Locate the cell with the specified text and output its [X, Y] center coordinate. 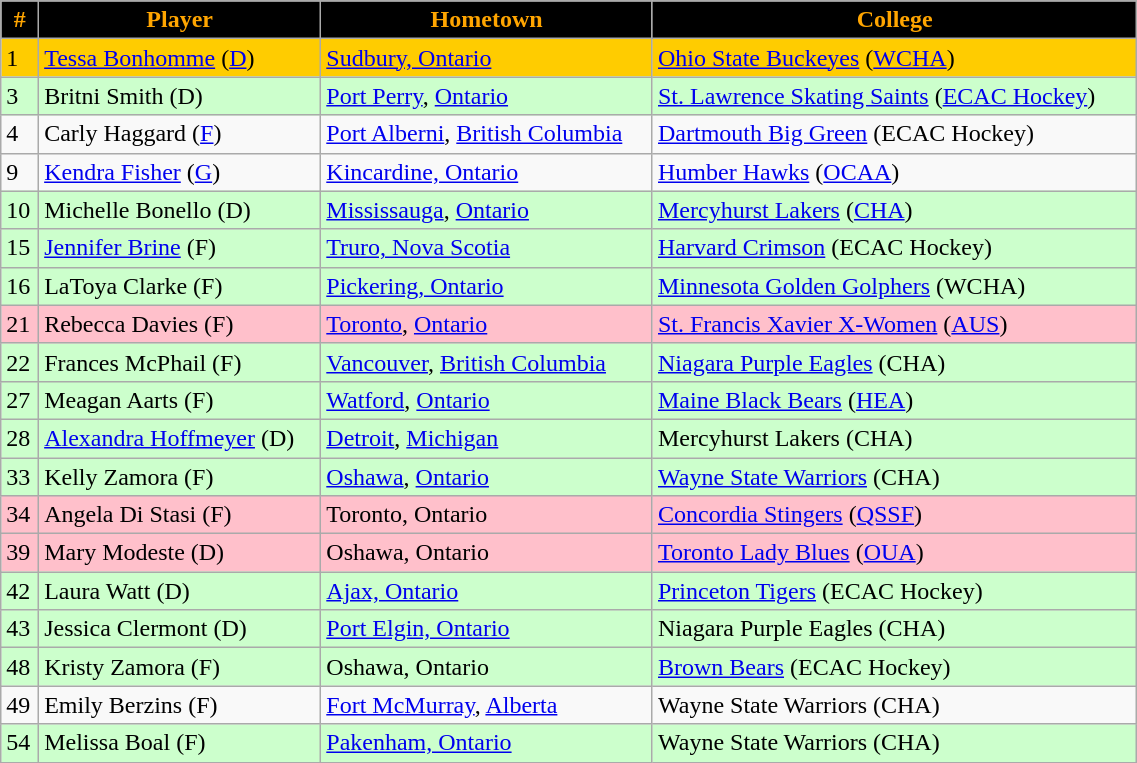
Ajax, Ontario [487, 591]
1 [20, 58]
48 [20, 667]
Jennifer Brine (F) [180, 248]
Kendra Fisher (G) [180, 172]
Concordia Stingers (QSSF) [894, 515]
Ohio State Buckeyes (WCHA) [894, 58]
21 [20, 324]
Port Elgin, Ontario [487, 629]
Kristy Zamora (F) [180, 667]
16 [20, 286]
34 [20, 515]
Fort McMurray, Alberta [487, 705]
Vancouver, British Columbia [487, 362]
Kincardine, Ontario [487, 172]
54 [20, 743]
43 [20, 629]
Carly Haggard (F) [180, 134]
St. Francis Xavier X-Women (AUS) [894, 324]
Sudbury, Ontario [487, 58]
Detroit, Michigan [487, 438]
Hometown [487, 20]
Rebecca Davies (F) [180, 324]
3 [20, 96]
Mary Modeste (D) [180, 553]
Pakenham, Ontario [487, 743]
Kelly Zamora (F) [180, 477]
Frances McPhail (F) [180, 362]
15 [20, 248]
St. Lawrence Skating Saints (ECAC Hockey) [894, 96]
Meagan Aarts (F) [180, 400]
Michelle Bonello (D) [180, 210]
Laura Watt (D) [180, 591]
27 [20, 400]
28 [20, 438]
Alexandra Hoffmeyer (D) [180, 438]
Princeton Tigers (ECAC Hockey) [894, 591]
Watford, Ontario [487, 400]
Player [180, 20]
33 [20, 477]
Melissa Boal (F) [180, 743]
39 [20, 553]
Pickering, Ontario [487, 286]
9 [20, 172]
4 [20, 134]
LaToya Clarke (F) [180, 286]
College [894, 20]
Emily Berzins (F) [180, 705]
Toronto Lady Blues (OUA) [894, 553]
Maine Black Bears (HEA) [894, 400]
10 [20, 210]
Truro, Nova Scotia [487, 248]
Port Perry, Ontario [487, 96]
22 [20, 362]
Mississauga, Ontario [487, 210]
Brown Bears (ECAC Hockey) [894, 667]
Angela Di Stasi (F) [180, 515]
49 [20, 705]
Dartmouth Big Green (ECAC Hockey) [894, 134]
Jessica Clermont (D) [180, 629]
Britni Smith (D) [180, 96]
Humber Hawks (OCAA) [894, 172]
Port Alberni, British Columbia [487, 134]
# [20, 20]
Tessa Bonhomme (D) [180, 58]
42 [20, 591]
Harvard Crimson (ECAC Hockey) [894, 248]
Minnesota Golden Golphers (WCHA) [894, 286]
